Return the (X, Y) coordinate for the center point of the cell that contains the specified text.  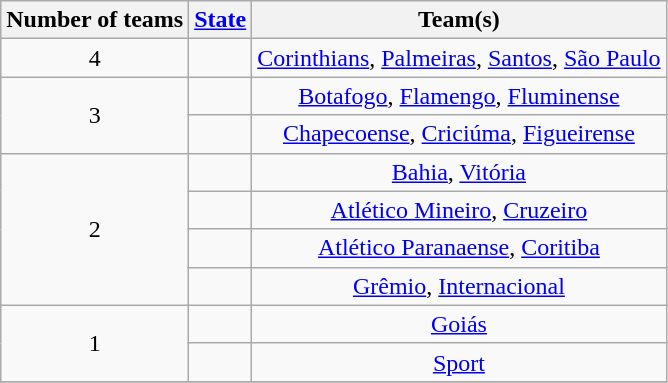
Grêmio, Internacional (459, 286)
3 (95, 115)
Corinthians, Palmeiras, Santos, São Paulo (459, 58)
Botafogo, Flamengo, Fluminense (459, 96)
State (220, 20)
Chapecoense, Criciúma, Figueirense (459, 134)
Bahia, Vitória (459, 172)
Goiás (459, 324)
1 (95, 343)
Atlético Mineiro, Cruzeiro (459, 210)
Number of teams (95, 20)
2 (95, 229)
4 (95, 58)
Atlético Paranaense, Coritiba (459, 248)
Team(s) (459, 20)
Sport (459, 362)
